Pinpoint the cell where the given text exists, returning its [x, y] midpoint coordinate. 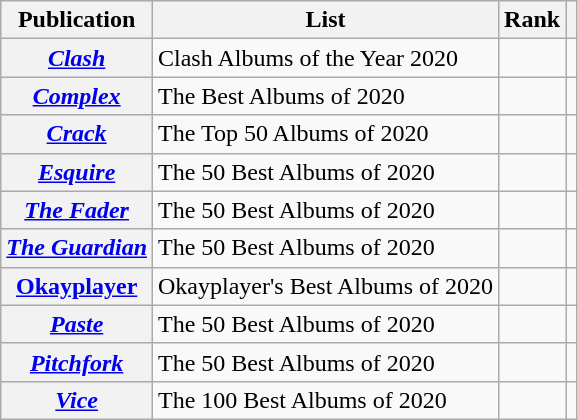
Vice [77, 400]
Clash Albums of the Year 2020 [326, 58]
The Top 50 Albums of 2020 [326, 134]
Publication [77, 20]
List [326, 20]
Clash [77, 58]
Okayplayer [77, 286]
Esquire [77, 172]
Crack [77, 134]
Complex [77, 96]
The Fader [77, 210]
The Guardian [77, 248]
Okayplayer's Best Albums of 2020 [326, 286]
Pitchfork [77, 362]
The Best Albums of 2020 [326, 96]
Rank [532, 20]
The 100 Best Albums of 2020 [326, 400]
Paste [77, 324]
